Provide the (X, Y) coordinate of the cell's center where the given text is located.  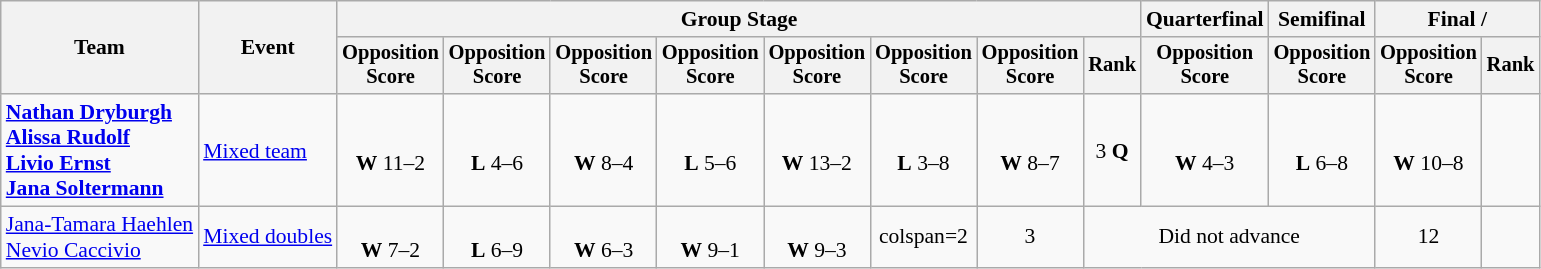
W 8–4 (604, 150)
3 Q (1112, 150)
W 10–8 (1428, 150)
Quarterfinal (1205, 19)
Semifinal (1322, 19)
W 7–2 (390, 238)
L 5–6 (710, 150)
Mixed doubles (268, 238)
W 11–2 (390, 150)
W 6–3 (604, 238)
L 6–8 (1322, 150)
W 4–3 (1205, 150)
W 9–3 (818, 238)
W 8–7 (1030, 150)
W 9–1 (710, 238)
Mixed team (268, 150)
Event (268, 48)
3 (1030, 238)
Final / (1457, 19)
L 4–6 (498, 150)
W 13–2 (818, 150)
L 3–8 (924, 150)
Group Stage (739, 19)
Team (100, 48)
colspan=2 (924, 238)
Jana-Tamara HaehlenNevio Caccivio (100, 238)
Did not advance (1229, 238)
Nathan DryburghAlissa RudolfLivio ErnstJana Soltermann (100, 150)
12 (1428, 238)
L 6–9 (498, 238)
